Return [x, y] of the center of cell containing provided text 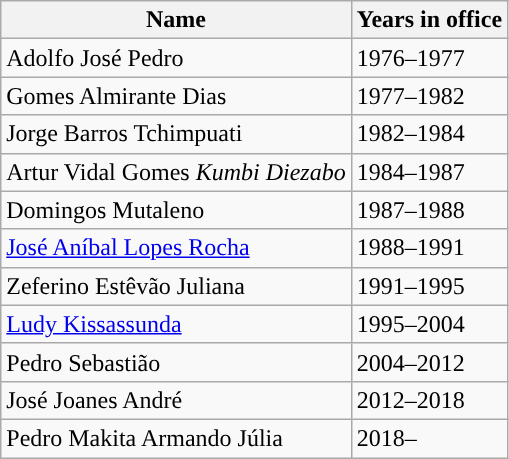
José Aníbal Lopes Rocha [176, 248]
1984–1987 [429, 172]
Gomes Almirante Dias [176, 96]
2012–2018 [429, 400]
Pedro Makita Armando Júlia [176, 438]
José Joanes André [176, 400]
1991–1995 [429, 286]
1977–1982 [429, 96]
2004–2012 [429, 362]
1976–1977 [429, 58]
2018– [429, 438]
Adolfo José Pedro [176, 58]
Zeferino Estêvão Juliana [176, 286]
Jorge Barros Tchimpuati [176, 134]
1982–1984 [429, 134]
1988–1991 [429, 248]
Artur Vidal Gomes Kumbi Diezabo [176, 172]
Domingos Mutaleno [176, 210]
Pedro Sebastião [176, 362]
1987–1988 [429, 210]
1995–2004 [429, 324]
Ludy Kissassunda [176, 324]
Years in office [429, 20]
Name [176, 20]
